Find where the given text appears and provide that cell's center as [x, y] coordinate. 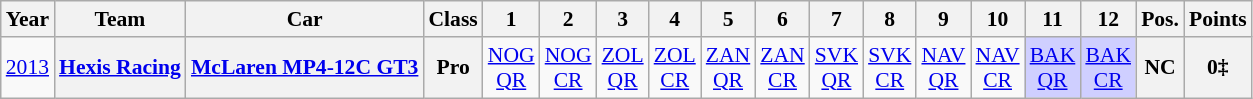
4 [675, 19]
Year [28, 19]
BAKQR [1053, 68]
10 [998, 19]
0‡ [1218, 68]
5 [728, 19]
2 [568, 19]
Pro [452, 68]
1 [512, 19]
NOGCR [568, 68]
ZANCR [782, 68]
ZANQR [728, 68]
2013 [28, 68]
Class [452, 19]
NAVQR [943, 68]
Hexis Racing [120, 68]
3 [623, 19]
Car [305, 19]
ZOLQR [623, 68]
ZOLCR [675, 68]
11 [1053, 19]
NOGQR [512, 68]
BAKCR [1108, 68]
9 [943, 19]
SVKCR [890, 68]
Team [120, 19]
6 [782, 19]
NC [1160, 68]
Points [1218, 19]
8 [890, 19]
SVKQR [836, 68]
7 [836, 19]
Pos. [1160, 19]
McLaren MP4-12C GT3 [305, 68]
12 [1108, 19]
NAVCR [998, 68]
